Search for the cell housing the specified text and yield its (X, Y) center coordinate. 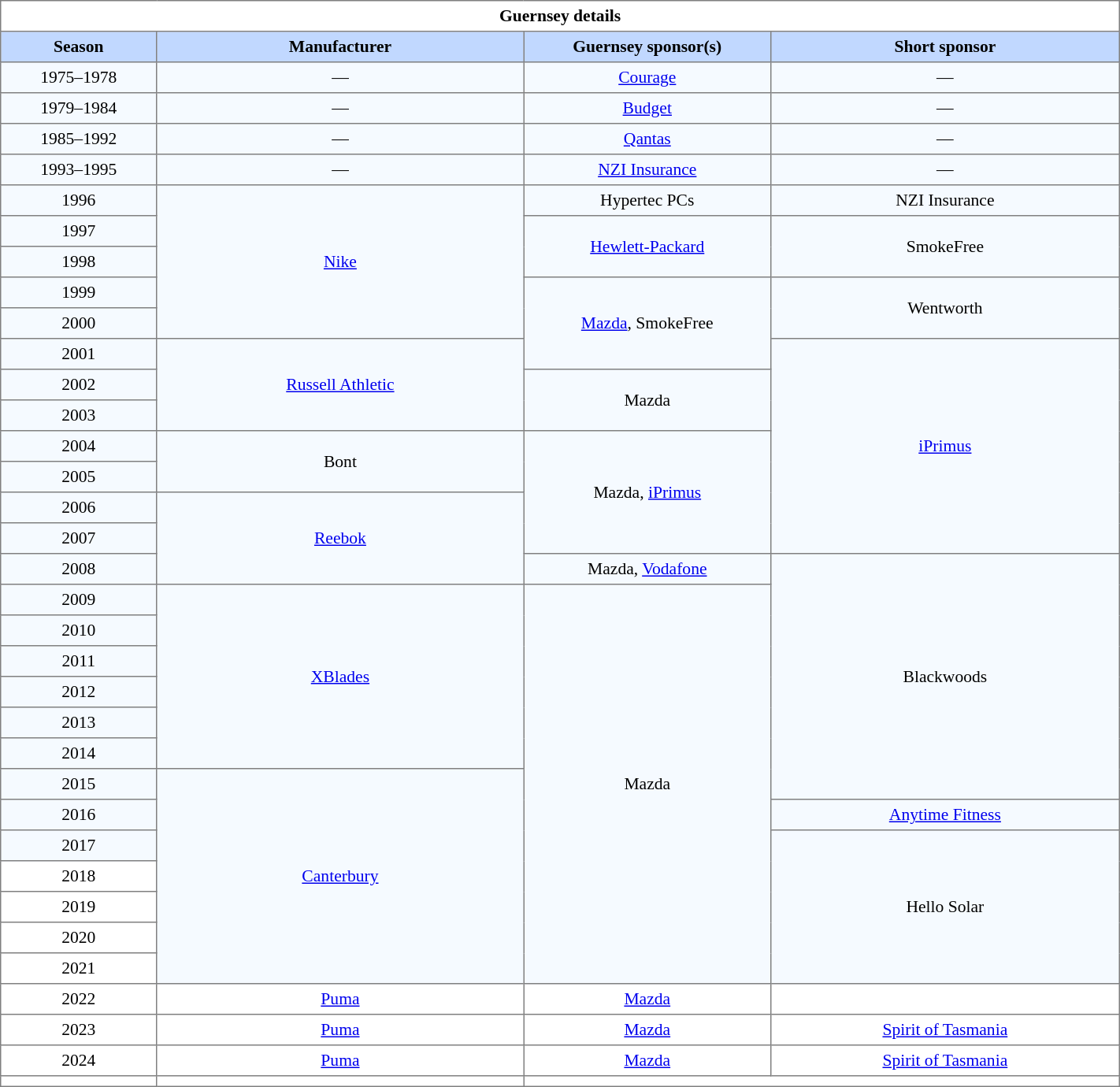
2005 (79, 477)
Qantas (647, 139)
2003 (79, 416)
Hewlett-Packard (647, 247)
1993–1995 (79, 170)
2020 (79, 937)
2006 (79, 507)
2024 (79, 1060)
XBlades (340, 677)
2008 (79, 569)
2009 (79, 600)
Guernsey sponsor(s) (647, 47)
2010 (79, 630)
Mazda, SmokeFree (647, 323)
2019 (79, 907)
Blackwoods (945, 677)
Russell Athletic (340, 384)
Bont (340, 462)
2012 (79, 692)
1996 (79, 200)
2007 (79, 539)
SmokeFree (945, 247)
Hello Solar (945, 907)
Canterbury (340, 876)
Season (79, 47)
2011 (79, 662)
2022 (79, 999)
Courage (647, 77)
Guernsey details (560, 16)
iPrimus (945, 446)
Wentworth (945, 308)
2013 (79, 723)
2017 (79, 846)
2000 (79, 323)
Anytime Fitness (945, 814)
2015 (79, 785)
1997 (79, 232)
2021 (79, 969)
Manufacturer (340, 47)
1998 (79, 262)
Mazda, iPrimus (647, 492)
2018 (79, 876)
Hypertec PCs (647, 200)
1975–1978 (79, 77)
Short sponsor (945, 47)
2023 (79, 1030)
2016 (79, 814)
Nike (340, 262)
1999 (79, 293)
Budget (647, 109)
1985–1992 (79, 139)
2004 (79, 446)
Reebok (340, 539)
Mazda, Vodafone (647, 569)
2002 (79, 384)
2014 (79, 753)
1979–1984 (79, 109)
2001 (79, 354)
